Determine the [x, y] coordinate at the center of the cell enclosing the given text.  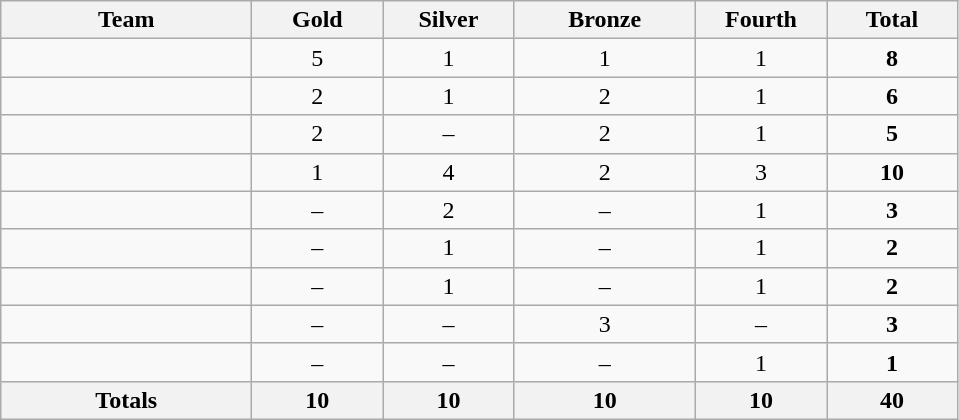
40 [892, 400]
Fourth [760, 20]
8 [892, 58]
6 [892, 96]
Team [126, 20]
Bronze [605, 20]
Totals [126, 400]
Gold [318, 20]
4 [448, 172]
Silver [448, 20]
Total [892, 20]
